Return (X, Y) of the center of cell containing provided text 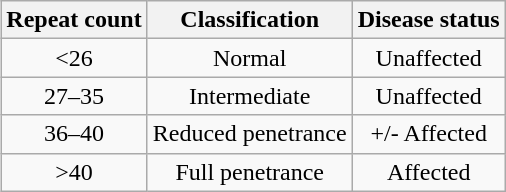
<26 (74, 58)
+/- Affected (428, 134)
>40 (74, 172)
27–35 (74, 96)
Disease status (428, 20)
Normal (250, 58)
Affected (428, 172)
36–40 (74, 134)
Intermediate (250, 96)
Classification (250, 20)
Reduced penetrance (250, 134)
Repeat count (74, 20)
Full penetrance (250, 172)
